For the text-containing cell, return its midpoint in [x, y] coordinate format. 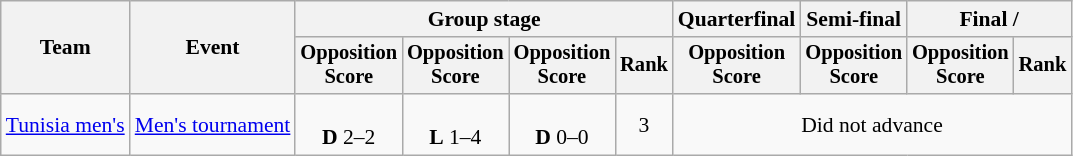
D 0–0 [562, 124]
Did not advance [872, 124]
Final / [989, 19]
Tunisia men's [66, 124]
Group stage [484, 19]
Event [213, 48]
3 [644, 124]
Quarterfinal [737, 19]
Team [66, 48]
Semi-final [854, 19]
Men's tournament [213, 124]
D 2–2 [348, 124]
L 1–4 [456, 124]
